Pinpoint the cell where the given text exists, returning its (x, y) midpoint coordinate. 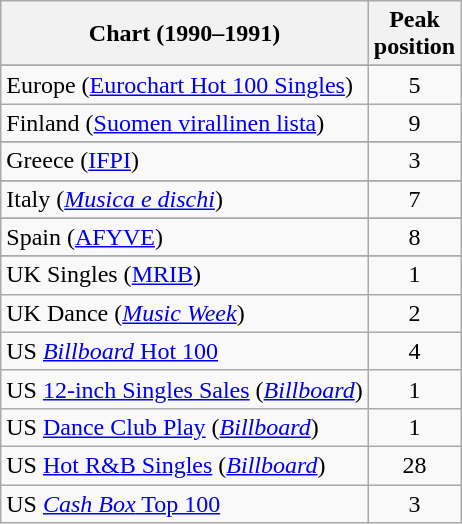
7 (414, 199)
8 (414, 237)
US Hot R&B Singles (Billboard) (185, 465)
Peakposition (414, 34)
Chart (1990–1991) (185, 34)
US Dance Club Play (Billboard) (185, 427)
Finland (Suomen virallinen lista) (185, 123)
4 (414, 351)
28 (414, 465)
US Cash Box Top 100 (185, 503)
9 (414, 123)
US 12-inch Singles Sales (Billboard) (185, 389)
Spain (AFYVE) (185, 237)
Greece (IFPI) (185, 161)
Italy (Musica e dischi) (185, 199)
UK Dance (Music Week) (185, 313)
5 (414, 85)
Europe (Eurochart Hot 100 Singles) (185, 85)
2 (414, 313)
UK Singles (MRIB) (185, 275)
US Billboard Hot 100 (185, 351)
